Find where the given text appears and provide that cell's center as [x, y] coordinate. 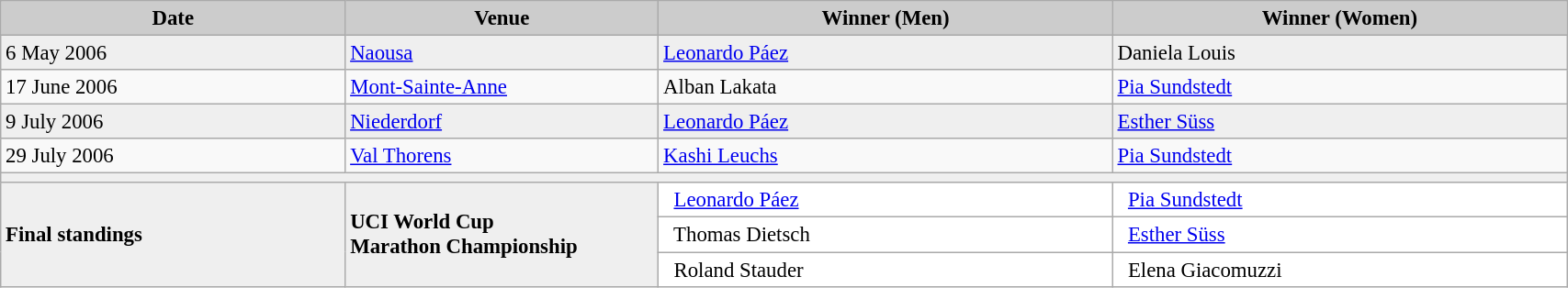
Val Thorens [502, 156]
17 June 2006 [173, 87]
Winner (Men) [886, 18]
Thomas Dietsch [886, 235]
29 July 2006 [173, 156]
Elena Giacomuzzi [1339, 270]
Naousa [502, 53]
Mont-Sainte-Anne [502, 87]
Venue [502, 18]
Final standings [173, 235]
Alban Lakata [886, 87]
Daniela Louis [1339, 53]
9 July 2006 [173, 122]
Niederdorf [502, 122]
6 May 2006 [173, 53]
Date [173, 18]
Kashi Leuchs [886, 156]
Roland Stauder [886, 270]
UCI World Cup Marathon Championship [502, 235]
Winner (Women) [1339, 18]
